Provide the [X, Y] coordinate of the cell's center where the given text is located.  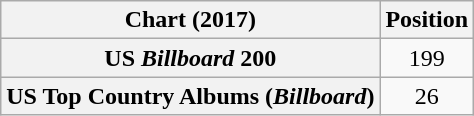
199 [427, 58]
Chart (2017) [190, 20]
US Top Country Albums (Billboard) [190, 96]
US Billboard 200 [190, 58]
26 [427, 96]
Position [427, 20]
